Find where the given text appears and provide that cell's center as (x, y) coordinate. 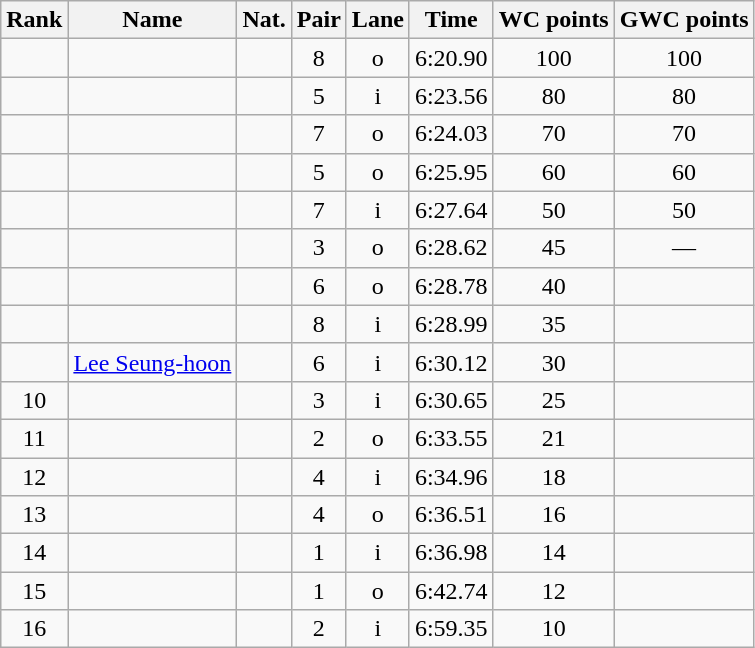
21 (554, 438)
GWC points (684, 20)
Time (451, 20)
6:33.55 (451, 438)
Lee Seung-hoon (152, 362)
Name (152, 20)
6:36.98 (451, 553)
13 (34, 515)
6:25.95 (451, 172)
6:59.35 (451, 629)
6:28.78 (451, 286)
WC points (554, 20)
6:28.99 (451, 324)
40 (554, 286)
Pair (318, 20)
6:27.64 (451, 210)
Nat. (264, 20)
6:42.74 (451, 591)
35 (554, 324)
18 (554, 477)
6:20.90 (451, 58)
45 (554, 248)
6:24.03 (451, 134)
— (684, 248)
6:30.12 (451, 362)
6:36.51 (451, 515)
6:28.62 (451, 248)
25 (554, 400)
11 (34, 438)
15 (34, 591)
6:30.65 (451, 400)
Rank (34, 20)
Lane (378, 20)
30 (554, 362)
6:34.96 (451, 477)
6:23.56 (451, 96)
